Locate the cell with the specified text and output its [X, Y] center coordinate. 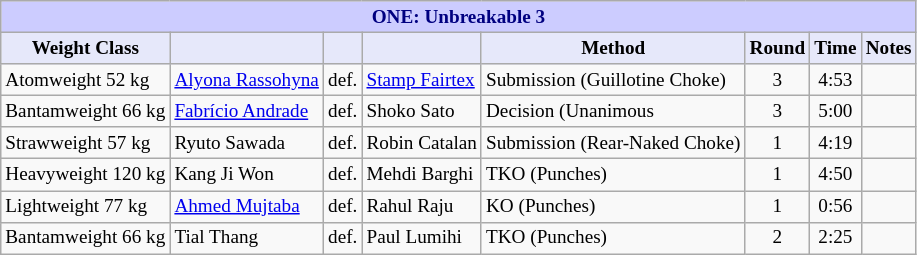
Notes [888, 48]
Submission (Rear-Naked Choke) [613, 143]
Weight Class [86, 48]
2 [778, 238]
Heavyweight 120 kg [86, 175]
Ahmed Mujtaba [247, 206]
Robin Catalan [422, 143]
5:00 [836, 111]
0:56 [836, 206]
Lightweight 77 kg [86, 206]
2:25 [836, 238]
Kang Ji Won [247, 175]
Mehdi Barghi [422, 175]
Time [836, 48]
Strawweight 57 kg [86, 143]
KO (Punches) [613, 206]
Round [778, 48]
Atomweight 52 kg [86, 80]
Fabrício Andrade [247, 111]
Alyona Rassohyna [247, 80]
Submission (Guillotine Choke) [613, 80]
Stamp Fairtex [422, 80]
Tial Thang [247, 238]
4:19 [836, 143]
Rahul Raju [422, 206]
ONE: Unbreakable 3 [458, 17]
Method [613, 48]
4:50 [836, 175]
Ryuto Sawada [247, 143]
Decision (Unanimous [613, 111]
4:53 [836, 80]
Shoko Sato [422, 111]
Paul Lumihi [422, 238]
